Extract the [X, Y] coordinate from the center of the cell holding the provided text.  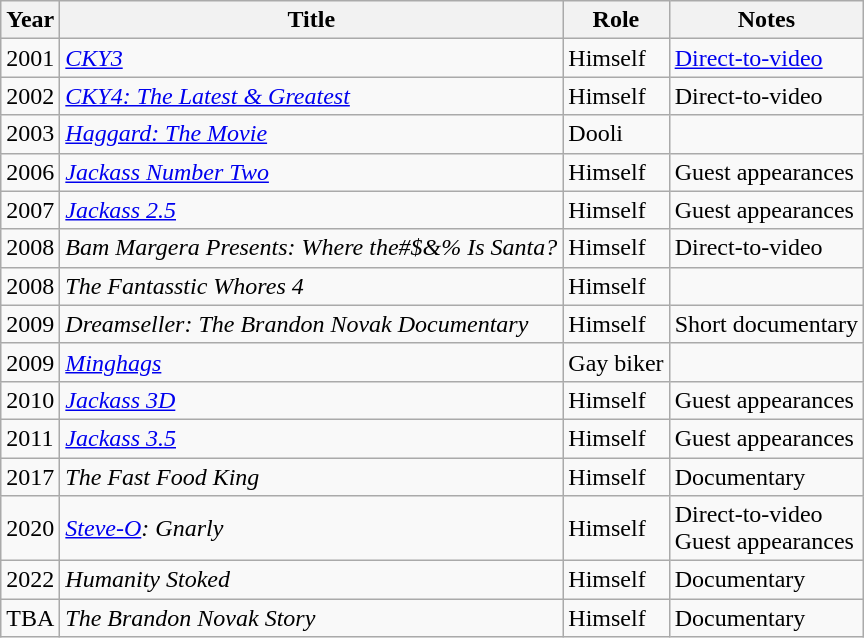
Direct-to-videoGuest appearances [766, 528]
Haggard: The Movie [312, 134]
CKY4: The Latest & Greatest [312, 96]
2001 [30, 58]
The Fantasstic Whores 4 [312, 286]
Short documentary [766, 324]
Jackass 2.5 [312, 210]
2007 [30, 210]
2020 [30, 528]
TBA [30, 618]
Humanity Stoked [312, 580]
2006 [30, 172]
Title [312, 20]
Jackass 3.5 [312, 438]
2011 [30, 438]
2022 [30, 580]
Jackass Number Two [312, 172]
Bam Margera Presents: Where the#$&% Is Santa? [312, 248]
The Brandon Novak Story [312, 618]
Notes [766, 20]
2002 [30, 96]
Minghags [312, 362]
Dooli [616, 134]
Role [616, 20]
Steve-O: Gnarly [312, 528]
Gay biker [616, 362]
Year [30, 20]
Dreamseller: The Brandon Novak Documentary [312, 324]
2010 [30, 400]
2017 [30, 477]
The Fast Food King [312, 477]
CKY3 [312, 58]
Jackass 3D [312, 400]
2003 [30, 134]
